From the cell containing the given text, extract its center point as [x, y] coordinate. 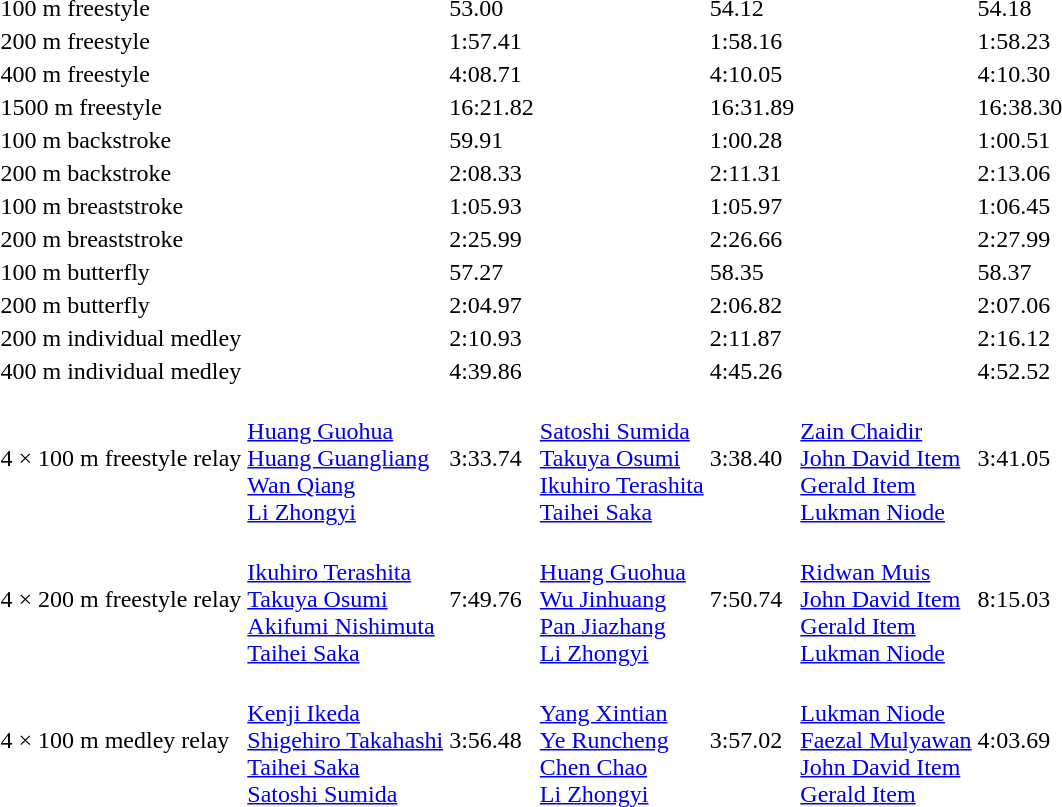
Satoshi SumidaTakuya OsumiIkuhiro TerashitaTaihei Saka [622, 458]
2:08.33 [492, 173]
1:05.93 [492, 206]
2:11.31 [752, 173]
1:58.16 [752, 41]
Zain ChaidirJohn David ItemGerald ItemLukman Niode [886, 458]
16:21.82 [492, 107]
3:33.74 [492, 458]
3:38.40 [752, 458]
1:00.28 [752, 140]
4:39.86 [492, 371]
7:49.76 [492, 599]
4:08.71 [492, 74]
57.27 [492, 272]
Ridwan MuisJohn David ItemGerald ItemLukman Niode [886, 599]
4:10.05 [752, 74]
Huang GuohuaWu JinhuangPan JiazhangLi Zhongyi [622, 599]
2:06.82 [752, 305]
59.91 [492, 140]
1:05.97 [752, 206]
16:31.89 [752, 107]
7:50.74 [752, 599]
Ikuhiro TerashitaTakuya OsumiAkifumi NishimutaTaihei Saka [346, 599]
4:45.26 [752, 371]
58.35 [752, 272]
1:57.41 [492, 41]
2:04.97 [492, 305]
2:10.93 [492, 338]
Huang GuohuaHuang GuangliangWan QiangLi Zhongyi [346, 458]
2:11.87 [752, 338]
2:26.66 [752, 239]
2:25.99 [492, 239]
